Extract the (X, Y) coordinate from the center of the cell holding the provided text.  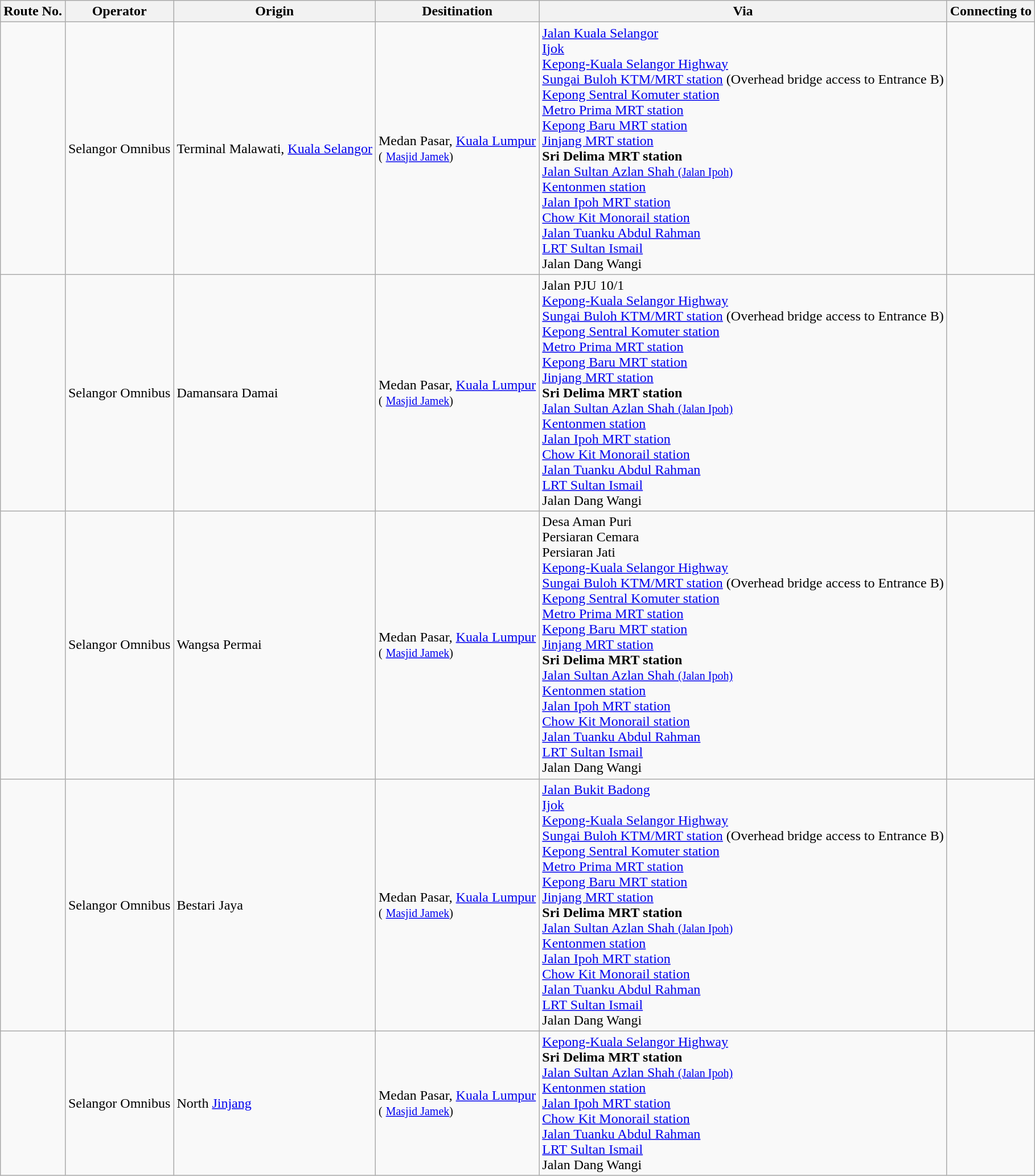
Connecting to (991, 11)
Bestari Jaya (274, 905)
Origin (274, 11)
Operator (119, 11)
Route No. (33, 11)
Via (743, 11)
Wangsa Permai (274, 645)
Terminal Malawati, Kuala Selangor (274, 148)
Damansara Damai (274, 393)
Desitination (457, 11)
North Jinjang (274, 1103)
